Find where the given text appears and provide that cell's center as (x, y) coordinate. 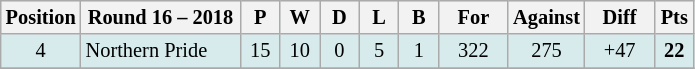
322 (474, 51)
22 (674, 51)
4 (41, 51)
15 (260, 51)
P (260, 17)
Against (546, 17)
L (379, 17)
275 (546, 51)
1 (419, 51)
D (340, 17)
10 (300, 51)
Position (41, 17)
0 (340, 51)
B (419, 17)
Round 16 – 2018 (161, 17)
+47 (620, 51)
5 (379, 51)
For (474, 17)
W (300, 17)
Pts (674, 17)
Diff (620, 17)
Northern Pride (161, 51)
